Pinpoint the cell where the given text exists, returning its (X, Y) midpoint coordinate. 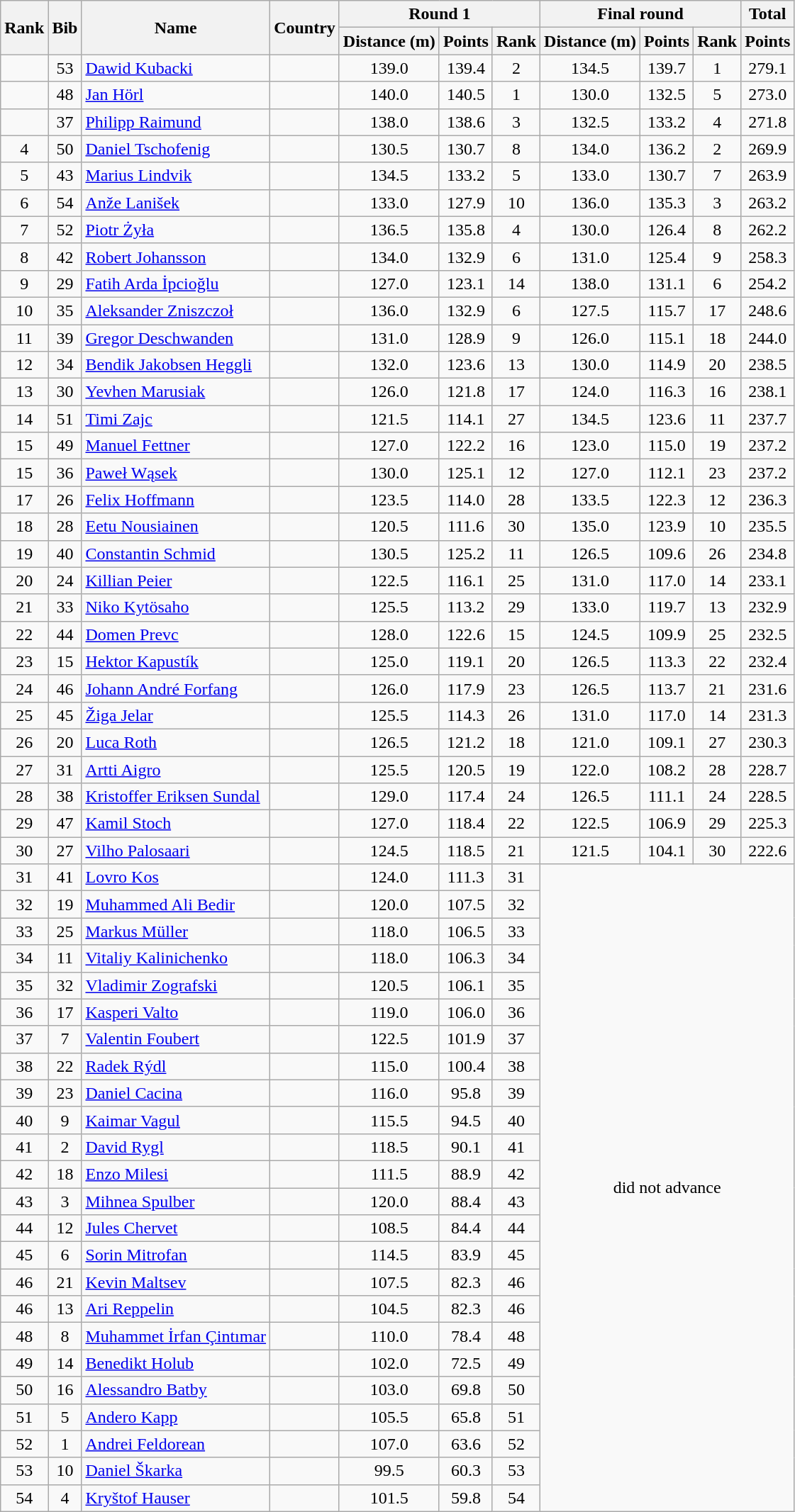
136.5 (389, 230)
Jules Chervet (176, 1228)
Daniel Škarka (176, 1471)
127.5 (590, 310)
Philipp Raimund (176, 122)
100.4 (465, 1066)
Manuel Fettner (176, 446)
108.2 (667, 769)
Vilho Palosaari (176, 851)
Radek Rýdl (176, 1066)
107.0 (389, 1444)
Bendik Jakobsen Heggli (176, 365)
114.1 (465, 419)
113.2 (465, 607)
248.6 (767, 310)
104.5 (389, 1309)
109.6 (667, 554)
Country (305, 28)
104.1 (667, 851)
117.4 (465, 797)
269.9 (767, 149)
140.0 (389, 95)
131.1 (667, 284)
114.3 (465, 715)
Yevhen Marusiak (176, 392)
59.8 (465, 1498)
Johann André Forfang (176, 688)
263.2 (767, 203)
Paweł Wąsek (176, 473)
263.9 (767, 176)
Hektor Kapustík (176, 661)
139.4 (465, 68)
236.3 (767, 500)
138.6 (465, 122)
Bib (65, 28)
Jan Hörl (176, 95)
273.0 (767, 95)
136.2 (667, 149)
Sorin Mitrofan (176, 1255)
109.9 (667, 634)
101.9 (465, 1039)
119.1 (465, 661)
123.9 (667, 527)
Daniel Tschofenig (176, 149)
94.5 (465, 1120)
63.6 (465, 1444)
Piotr Żyła (176, 230)
115.1 (667, 338)
Daniel Cacina (176, 1093)
Kryštof Hauser (176, 1498)
Fatih Arda İpcioğlu (176, 284)
Alessandro Batby (176, 1390)
Constantin Schmid (176, 554)
106.5 (465, 931)
121.0 (590, 742)
99.5 (389, 1471)
88.4 (465, 1202)
114.9 (667, 365)
Killian Peier (176, 581)
118.4 (465, 824)
122.3 (667, 500)
106.3 (465, 958)
88.9 (465, 1174)
110.0 (389, 1336)
117.9 (465, 688)
113.3 (667, 661)
115.7 (667, 310)
65.8 (465, 1417)
David Rygl (176, 1147)
95.8 (465, 1093)
101.5 (389, 1498)
139.7 (667, 68)
84.4 (465, 1228)
Lovro Kos (176, 878)
123.1 (465, 284)
140.5 (465, 95)
Niko Kytösaho (176, 607)
Domen Prevc (176, 634)
47 (65, 824)
Marius Lindvik (176, 176)
Muhammed Ali Bedir (176, 905)
234.8 (767, 554)
Vladimir Zografski (176, 985)
238.5 (767, 365)
123.5 (389, 500)
Dawid Kubacki (176, 68)
111.3 (465, 878)
235.5 (767, 527)
105.5 (389, 1417)
Kevin Maltsev (176, 1282)
122.2 (465, 446)
Total (767, 14)
232.9 (767, 607)
Robert Johansson (176, 257)
135.0 (590, 527)
114.0 (465, 500)
Andero Kapp (176, 1417)
Andrei Feldorean (176, 1444)
Ari Reppelin (176, 1309)
Anže Lanišek (176, 203)
237.7 (767, 419)
Gregor Deschwanden (176, 338)
Valentin Foubert (176, 1039)
233.1 (767, 581)
Muhammet İrfan Çintımar (176, 1336)
Kamil Stoch (176, 824)
121.2 (465, 742)
Mihnea Spulber (176, 1202)
135.8 (465, 230)
109.1 (667, 742)
228.7 (767, 769)
125.0 (389, 661)
128.0 (389, 634)
Eetu Nousiainen (176, 527)
Markus Müller (176, 931)
228.5 (767, 797)
132.0 (389, 365)
113.7 (667, 688)
Kristoffer Eriksen Sundal (176, 797)
122.0 (590, 769)
125.2 (465, 554)
119.0 (389, 1012)
238.1 (767, 392)
83.9 (465, 1255)
119.7 (667, 607)
126.4 (667, 230)
123.0 (590, 446)
125.1 (465, 473)
Final round (641, 14)
230.3 (767, 742)
103.0 (389, 1390)
116.0 (389, 1093)
did not advance (667, 1188)
Luca Roth (176, 742)
112.1 (667, 473)
115.5 (389, 1120)
129.0 (389, 797)
69.8 (465, 1390)
90.1 (465, 1147)
114.5 (389, 1255)
Aleksander Zniszczoł (176, 310)
231.3 (767, 715)
139.0 (389, 68)
122.6 (465, 634)
Felix Hoffmann (176, 500)
125.4 (667, 257)
102.0 (389, 1363)
225.3 (767, 824)
244.0 (767, 338)
111.5 (389, 1174)
258.3 (767, 257)
108.5 (389, 1228)
135.3 (667, 203)
128.9 (465, 338)
133.5 (590, 500)
Benedikt Holub (176, 1363)
116.3 (667, 392)
127.9 (465, 203)
78.4 (465, 1336)
222.6 (767, 851)
279.1 (767, 68)
106.1 (465, 985)
231.6 (767, 688)
72.5 (465, 1363)
Round 1 (440, 14)
254.2 (767, 284)
116.1 (465, 581)
232.5 (767, 634)
Kasperi Valto (176, 1012)
Enzo Milesi (176, 1174)
232.4 (767, 661)
Name (176, 28)
60.3 (465, 1471)
Vitaliy Kalinichenko (176, 958)
121.8 (465, 392)
106.0 (465, 1012)
106.9 (667, 824)
Kaimar Vagul (176, 1120)
Timi Zajc (176, 419)
Artti Aigro (176, 769)
111.6 (465, 527)
262.2 (767, 230)
Žiga Jelar (176, 715)
111.1 (667, 797)
271.8 (767, 122)
